Scan for the cell matching the given text and deliver its [x, y] coordinate at center. 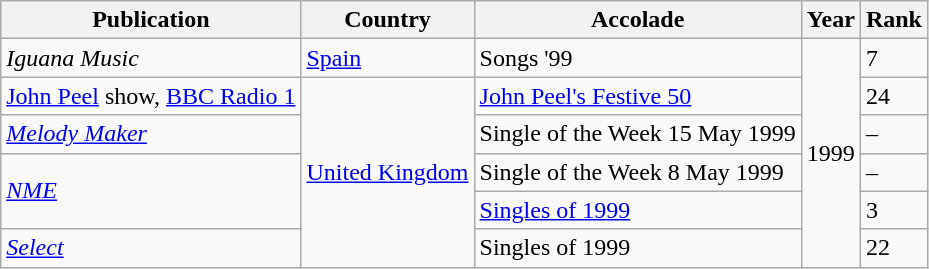
Songs '99 [638, 58]
John Peel show, BBC Radio 1 [151, 96]
Accolade [638, 20]
Year [830, 20]
NME [151, 191]
Iguana Music [151, 58]
Country [388, 20]
Rank [894, 20]
7 [894, 58]
Single of the Week 15 May 1999 [638, 134]
1999 [830, 153]
Single of the Week 8 May 1999 [638, 172]
John Peel's Festive 50 [638, 96]
24 [894, 96]
22 [894, 248]
United Kingdom [388, 172]
Publication [151, 20]
3 [894, 210]
Spain [388, 58]
Melody Maker [151, 134]
Select [151, 248]
